Provide the (X, Y) coordinate of the cell's center where the given text is located.  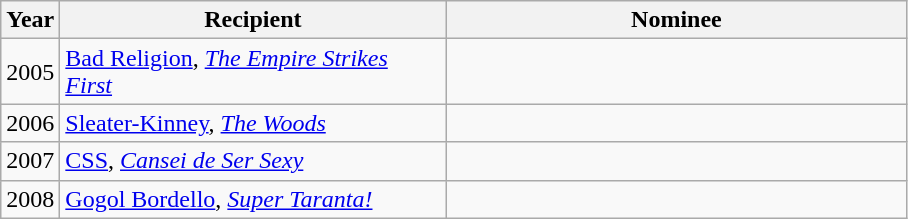
Sleater-Kinney, The Woods (253, 123)
2005 (30, 72)
Gogol Bordello, Super Taranta! (253, 199)
Bad Religion, The Empire Strikes First (253, 72)
2007 (30, 161)
CSS, Cansei de Ser Sexy (253, 161)
Recipient (253, 20)
Year (30, 20)
2008 (30, 199)
2006 (30, 123)
Nominee (676, 20)
